Provide the [x, y] coordinate of the cell's center where the given text is located.  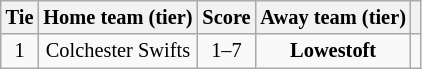
1 [20, 51]
Away team (tier) [332, 17]
Colchester Swifts [118, 51]
Lowestoft [332, 51]
Score [226, 17]
Home team (tier) [118, 17]
Tie [20, 17]
1–7 [226, 51]
